Detect which cell encompasses the target text, then output its (x, y) center coordinate. 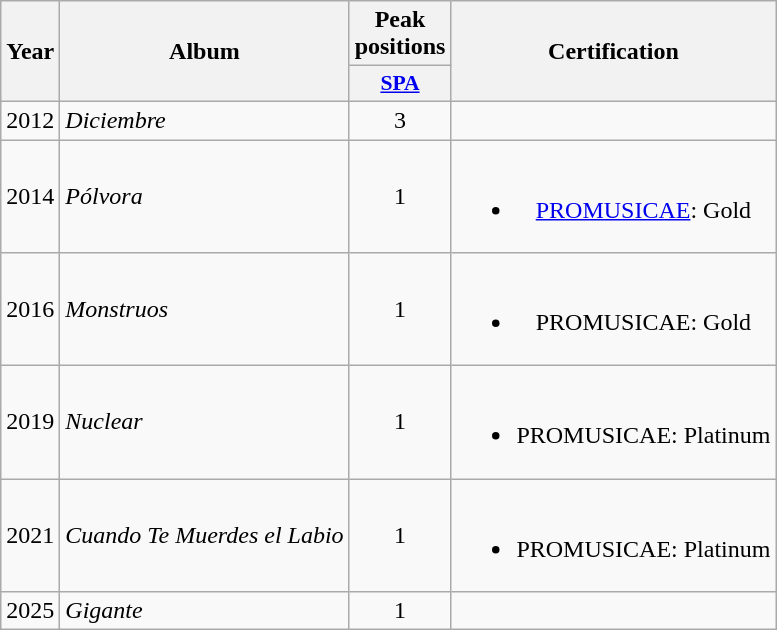
Album (204, 52)
Nuclear (204, 422)
Gigante (204, 611)
2014 (30, 196)
SPA (400, 84)
Certification (614, 52)
2019 (30, 422)
Peak positions (400, 34)
2012 (30, 120)
3 (400, 120)
2016 (30, 310)
Year (30, 52)
Monstruos (204, 310)
Cuando Te Muerdes el Labio (204, 536)
2021 (30, 536)
Pólvora (204, 196)
Diciembre (204, 120)
2025 (30, 611)
